Locate the cell with the specified text and output its [x, y] center coordinate. 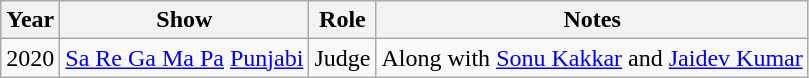
Show [184, 20]
Sa Re Ga Ma Pa Punjabi [184, 58]
2020 [30, 58]
Along with Sonu Kakkar and Jaidev Kumar [592, 58]
Notes [592, 20]
Year [30, 20]
Role [342, 20]
Judge [342, 58]
